For the text-containing cell, return its midpoint in [x, y] coordinate format. 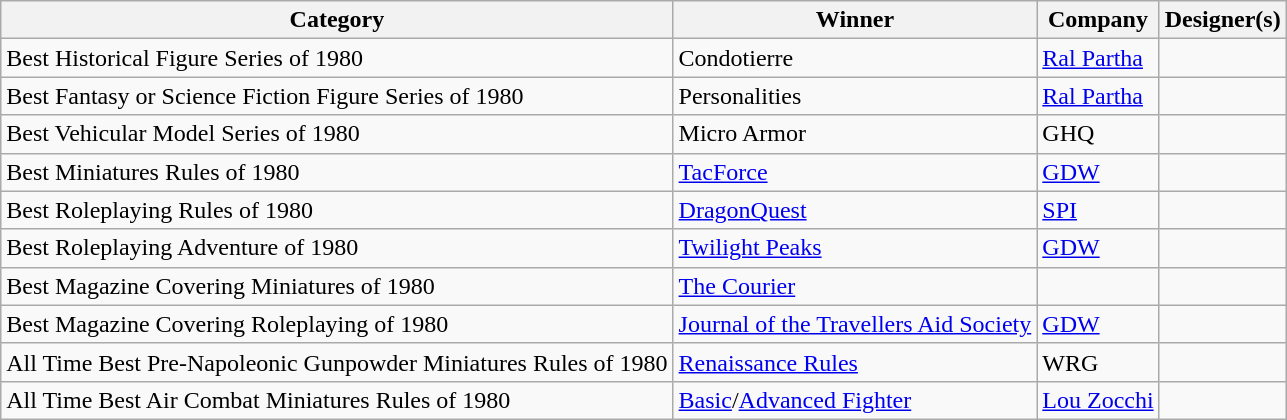
Best Fantasy or Science Fiction Figure Series of 1980 [337, 96]
Best Vehicular Model Series of 1980 [337, 134]
Winner [855, 20]
Best Magazine Covering Miniatures of 1980 [337, 286]
Best Magazine Covering Roleplaying of 1980 [337, 324]
All Time Best Pre-Napoleonic Gunpowder Miniatures Rules of 1980 [337, 362]
Journal of the Travellers Aid Society [855, 324]
Best Roleplaying Adventure of 1980 [337, 248]
Twilight Peaks [855, 248]
Category [337, 20]
Renaissance Rules [855, 362]
Best Miniatures Rules of 1980 [337, 172]
Personalities [855, 96]
Best Historical Figure Series of 1980 [337, 58]
The Courier [855, 286]
Best Roleplaying Rules of 1980 [337, 210]
Micro Armor [855, 134]
TacForce [855, 172]
Condotierre [855, 58]
DragonQuest [855, 210]
Lou Zocchi [1098, 400]
Designer(s) [1222, 20]
Company [1098, 20]
All Time Best Air Combat Miniatures Rules of 1980 [337, 400]
WRG [1098, 362]
GHQ [1098, 134]
Basic/Advanced Fighter [855, 400]
SPI [1098, 210]
